Return [X, Y] of the center of cell containing provided text 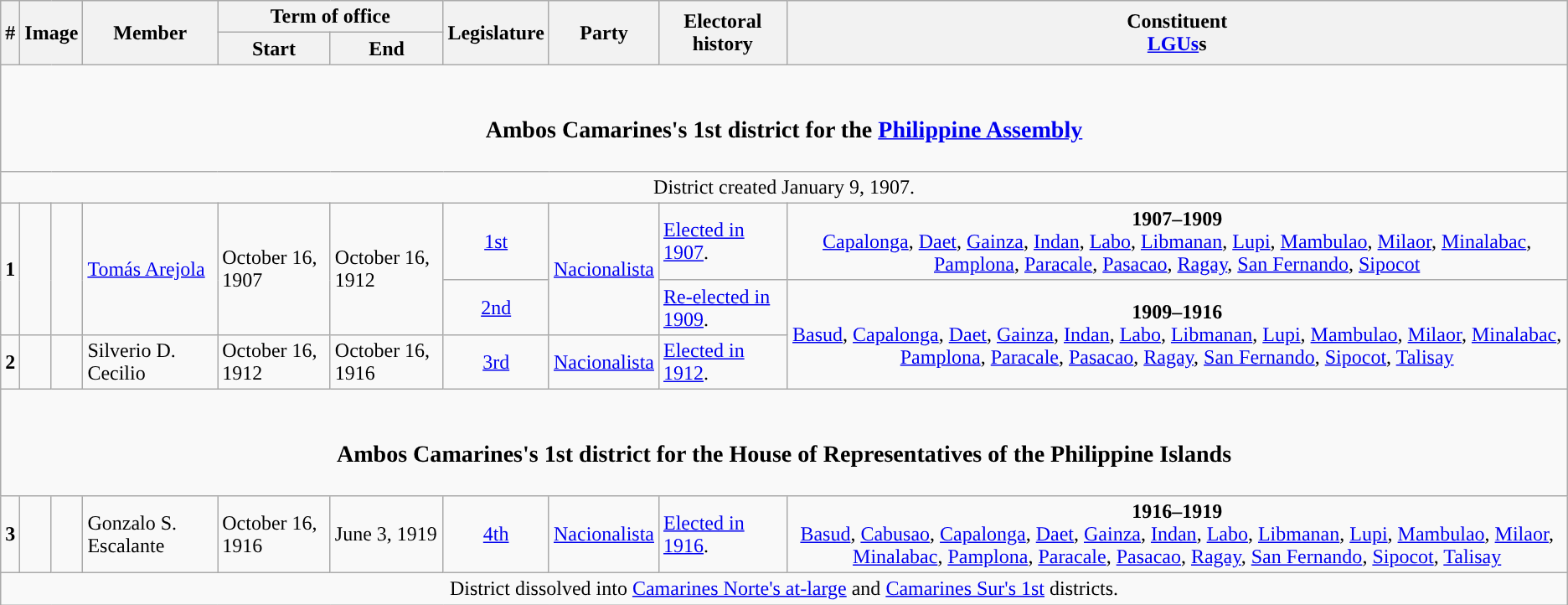
1907–1909Capalonga, Daet, Gainza, Indan, Labo, Libmanan, Lupi, Mambulao, Milaor, Minalabac, Pamplona, Paracale, Pasacao, Ragay, San Fernando, Sipocot [1177, 241]
Party [603, 33]
# [10, 33]
Elected in 1907. [722, 241]
ConstituentLGUss [1177, 33]
3 [10, 535]
District dissolved into Camarines Norte's at-large and Camarines Sur's 1st districts. [784, 589]
1st [496, 241]
2 [10, 362]
End [387, 49]
Elected in 1916. [722, 535]
4th [496, 535]
Elected in 1912. [722, 362]
Ambos Camarines's 1st district for the House of Representatives of the Philippine Islands [784, 442]
Electoral history [722, 33]
Tomás Arejola [151, 268]
Ambos Camarines's 1st district for the Philippine Assembly [784, 117]
Member [151, 33]
Start [275, 49]
Re-elected in 1909. [722, 307]
1 [10, 268]
Image [52, 33]
3rd [496, 362]
October 16, 1907 [275, 268]
Term of office [330, 17]
Silverio D. Cecilio [151, 362]
District created January 9, 1907. [784, 187]
2nd [496, 307]
June 3, 1919 [387, 535]
Legislature [496, 33]
Gonzalo S. Escalante [151, 535]
